Extract the (x, y) coordinate from the center of the cell holding the provided text.  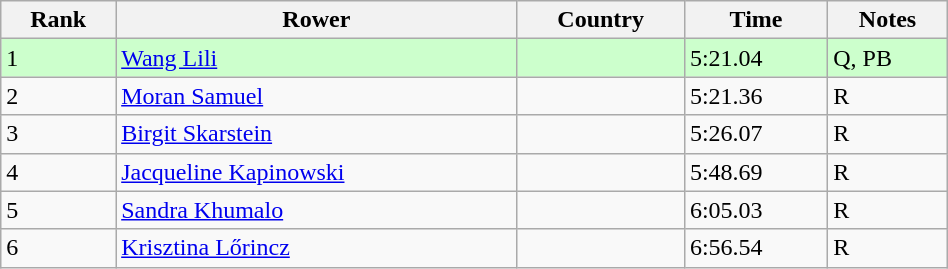
2 (58, 96)
5:21.04 (756, 58)
Krisztina Lőrincz (316, 248)
Sandra Khumalo (316, 210)
Q, PB (888, 58)
4 (58, 172)
Moran Samuel (316, 96)
Notes (888, 20)
5:26.07 (756, 134)
5 (58, 210)
Time (756, 20)
Wang Lili (316, 58)
3 (58, 134)
Birgit Skarstein (316, 134)
Jacqueline Kapinowski (316, 172)
Rank (58, 20)
6:56.54 (756, 248)
5:21.36 (756, 96)
5:48.69 (756, 172)
Country (600, 20)
1 (58, 58)
Rower (316, 20)
6 (58, 248)
6:05.03 (756, 210)
